Search for the cell housing the specified text and yield its (X, Y) center coordinate. 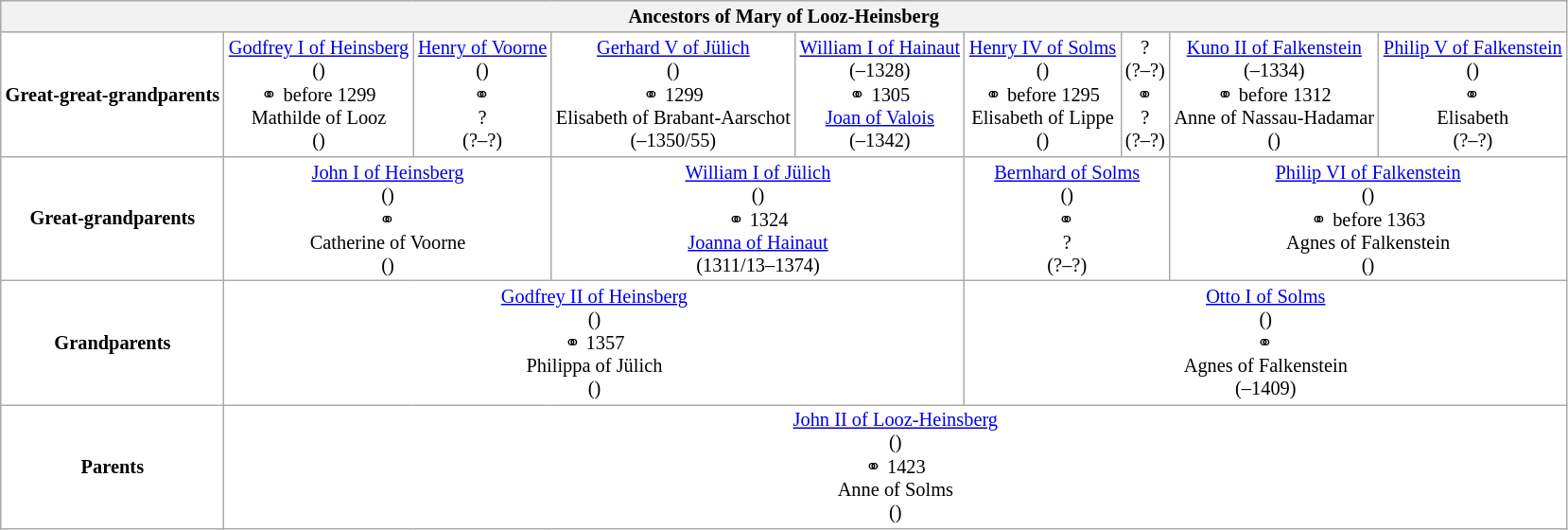
Ancestors of Mary of Looz-Heinsberg (784, 16)
Godfrey II of Heinsberg()⚭ 1357Philippa of Jülich() (594, 343)
Grandparents (113, 343)
Parents (113, 466)
Philip V of Falkenstein()⚭Elisabeth(?–?) (1473, 95)
Kuno II of Falkenstein(–1334)⚭ before 1312Anne of Nassau-Hadamar() (1275, 95)
William I of Jülich()⚭ 1324Joanna of Hainaut(1311/13–1374) (758, 218)
William I of Hainaut(–1328)⚭ 1305Joan of Valois(–1342) (880, 95)
Great-grandparents (113, 218)
?(?–?)⚭?(?–?) (1145, 95)
Great-great-grandparents (113, 95)
Henry of Voorne()⚭?(?–?) (482, 95)
John II of Looz-Heinsberg()⚭ 1423Anne of Solms() (896, 466)
Otto I of Solms()⚭Agnes of Falkenstein(–1409) (1265, 343)
Philip VI of Falkenstein()⚭ before 1363Agnes of Falkenstein() (1368, 218)
John I of Heinsberg()⚭ Catherine of Voorne() (388, 218)
Gerhard V of Jülich()⚭ 1299Elisabeth of Brabant-Aarschot(–1350/55) (673, 95)
Bernhard of Solms()⚭?(?–?) (1067, 218)
Godfrey I of Heinsberg()⚭ before 1299Mathilde of Looz() (319, 95)
Henry IV of Solms()⚭ before 1295Elisabeth of Lippe() (1042, 95)
